Scan for the cell matching the given text and deliver its [X, Y] coordinate at center. 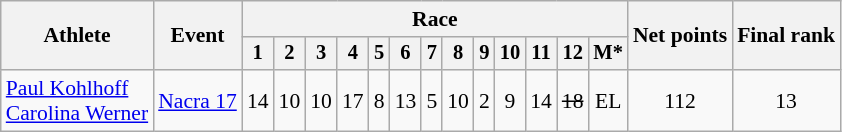
7 [432, 54]
Race [435, 19]
4 [353, 54]
Event [198, 36]
Nacra 17 [198, 100]
Paul KohlhoffCarolina Werner [77, 100]
112 [680, 100]
6 [406, 54]
1 [258, 54]
Net points [680, 36]
3 [321, 54]
M* [608, 54]
EL [608, 100]
Final rank [786, 36]
12 [573, 54]
18 [573, 100]
Athlete [77, 36]
11 [541, 54]
17 [353, 100]
